Scan for the cell matching the given text and deliver its (x, y) coordinate at center. 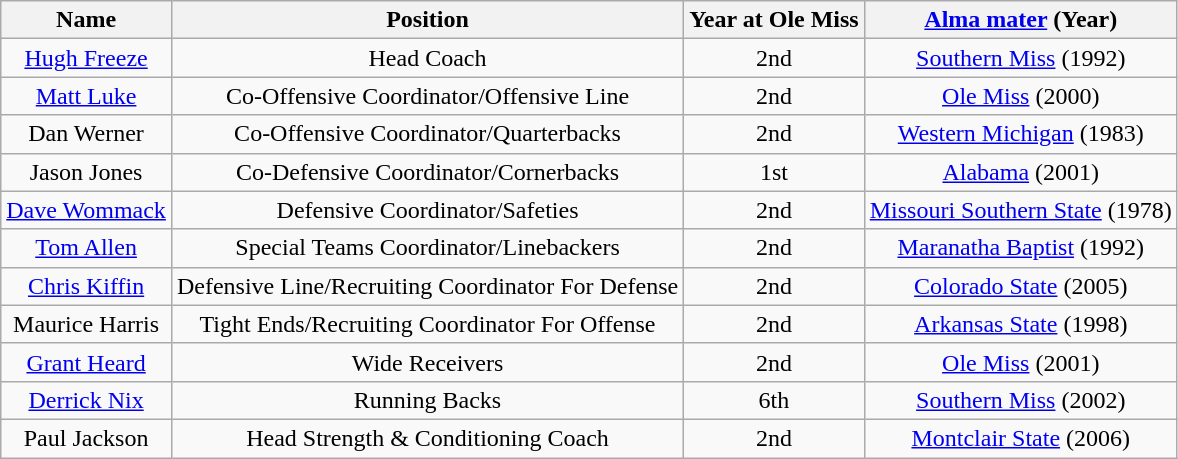
Year at Ole Miss (774, 20)
Hugh Freeze (86, 58)
1st (774, 172)
Alabama (2001) (1020, 172)
Alma mater (Year) (1020, 20)
Ole Miss (2000) (1020, 96)
Special Teams Coordinator/Linebackers (427, 248)
Missouri Southern State (1978) (1020, 210)
Matt Luke (86, 96)
Head Strength & Conditioning Coach (427, 438)
Tom Allen (86, 248)
Southern Miss (1992) (1020, 58)
Maranatha Baptist (1992) (1020, 248)
Southern Miss (2002) (1020, 400)
Head Coach (427, 58)
Montclair State (2006) (1020, 438)
Derrick Nix (86, 400)
Dan Werner (86, 134)
Chris Kiffin (86, 286)
Co-Offensive Coordinator/Quarterbacks (427, 134)
Tight Ends/Recruiting Coordinator For Offense (427, 324)
6th (774, 400)
Arkansas State (1998) (1020, 324)
Ole Miss (2001) (1020, 362)
Maurice Harris (86, 324)
Name (86, 20)
Running Backs (427, 400)
Grant Heard (86, 362)
Colorado State (2005) (1020, 286)
Paul Jackson (86, 438)
Defensive Coordinator/Safeties (427, 210)
Jason Jones (86, 172)
Wide Receivers (427, 362)
Defensive Line/Recruiting Coordinator For Defense (427, 286)
Position (427, 20)
Co-Defensive Coordinator/Cornerbacks (427, 172)
Co-Offensive Coordinator/Offensive Line (427, 96)
Western Michigan (1983) (1020, 134)
Dave Wommack (86, 210)
